Scan for the cell matching the given text and deliver its [x, y] coordinate at center. 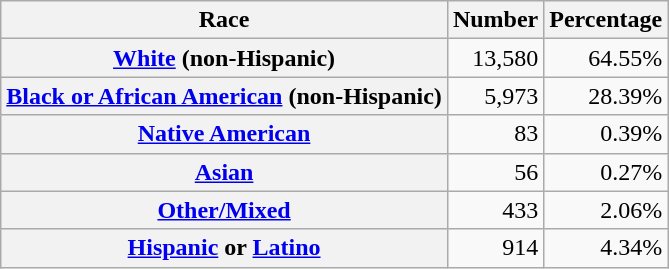
Number [495, 20]
0.27% [606, 172]
Percentage [606, 20]
Black or African American (non-Hispanic) [224, 96]
Hispanic or Latino [224, 248]
28.39% [606, 96]
56 [495, 172]
13,580 [495, 58]
Race [224, 20]
83 [495, 134]
Other/Mixed [224, 210]
0.39% [606, 134]
Asian [224, 172]
5,973 [495, 96]
2.06% [606, 210]
64.55% [606, 58]
White (non-Hispanic) [224, 58]
914 [495, 248]
433 [495, 210]
4.34% [606, 248]
Native American [224, 134]
